Identify which cell holds the provided text, then report its (X, Y) central coordinate. 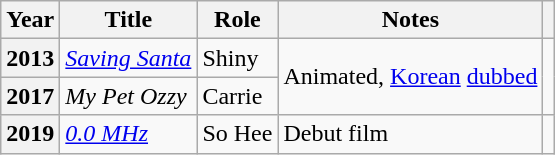
Debut film (410, 134)
So Hee (238, 134)
Year (30, 20)
0.0 MHz (128, 134)
Animated, Korean dubbed (410, 77)
Title (128, 20)
My Pet Ozzy (128, 96)
Role (238, 20)
Saving Santa (128, 58)
Notes (410, 20)
2017 (30, 96)
Carrie (238, 96)
2019 (30, 134)
2013 (30, 58)
Shiny (238, 58)
